Extract the (x, y) coordinate from the center of the cell holding the provided text.  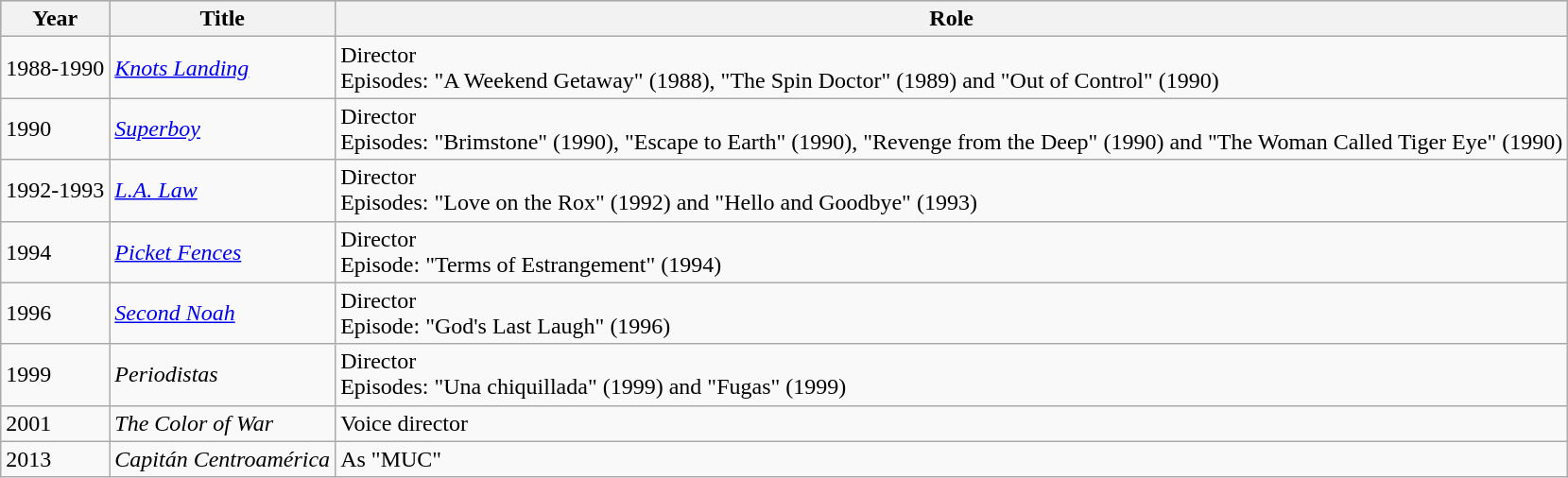
As "MUC" (952, 459)
DirectorEpisodes: "A Weekend Getaway" (1988), "The Spin Doctor" (1989) and "Out of Control" (1990) (952, 68)
Picket Fences (223, 251)
The Color of War (223, 423)
DirectorEpisodes: "Brimstone" (1990), "Escape to Earth" (1990), "Revenge from the Deep" (1990) and "The Woman Called Tiger Eye" (1990) (952, 128)
DirectorEpisodes: "Love on the Rox" (1992) and "Hello and Goodbye" (1993) (952, 191)
1999 (55, 374)
Knots Landing (223, 68)
L.A. Law (223, 191)
Voice director (952, 423)
1992-1993 (55, 191)
1988-1990 (55, 68)
Title (223, 19)
1990 (55, 128)
Capitán Centroamérica (223, 459)
DirectorEpisode: "God's Last Laugh" (1996) (952, 314)
Superboy (223, 128)
1994 (55, 251)
DirectorEpisodes: "Una chiquillada" (1999) and "Fugas" (1999) (952, 374)
2013 (55, 459)
Periodistas (223, 374)
1996 (55, 314)
DirectorEpisode: "Terms of Estrangement" (1994) (952, 251)
Year (55, 19)
Second Noah (223, 314)
2001 (55, 423)
Role (952, 19)
